Output the [x, y] coordinate of the center of the cell containing the given text.  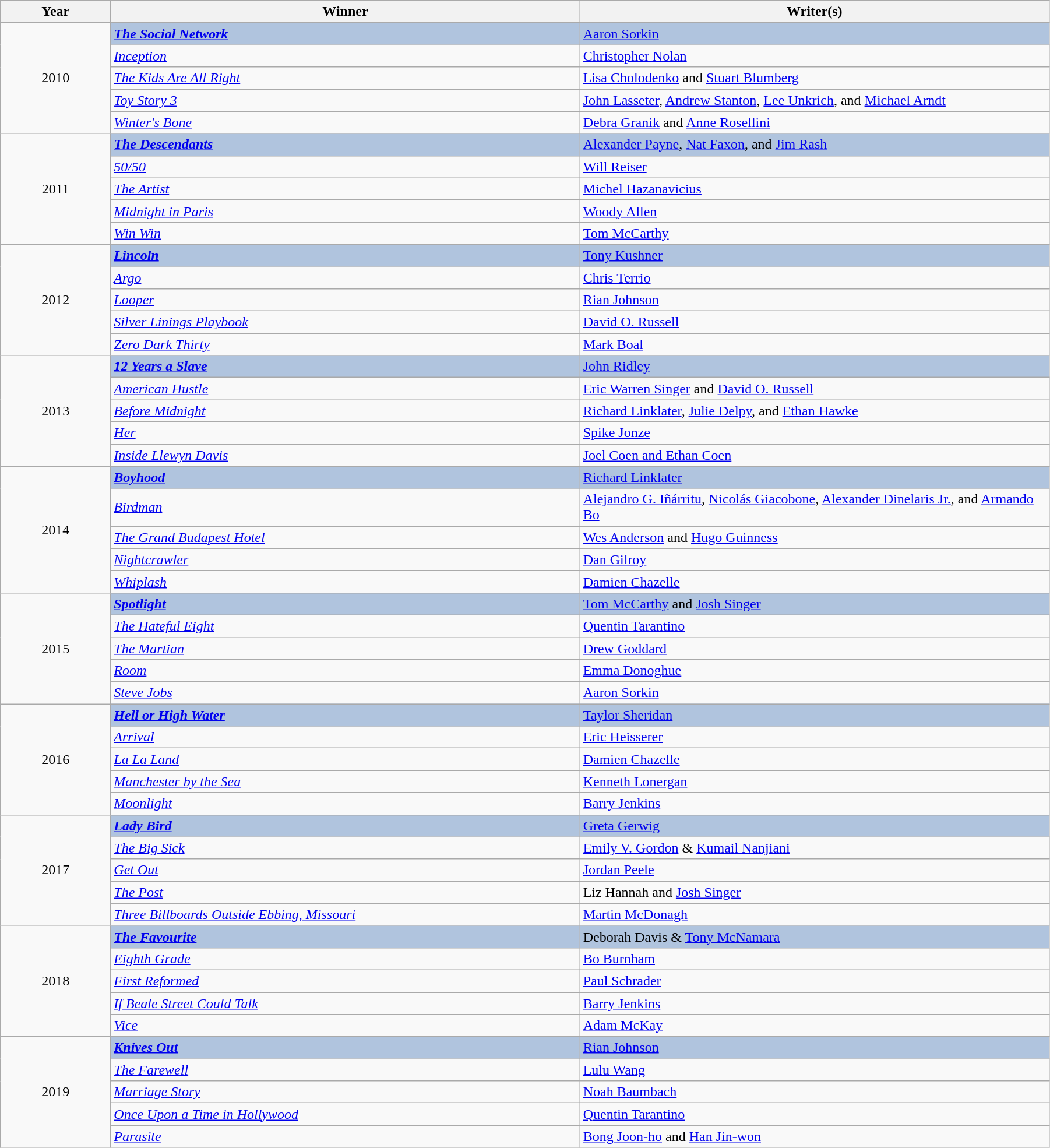
Tom McCarthy [815, 233]
Looper [345, 300]
2018 [56, 981]
Manchester by the Sea [345, 781]
2019 [56, 1092]
Boyhood [345, 477]
2010 [56, 78]
Arrival [345, 737]
Before Midnight [345, 411]
Mark Boal [815, 344]
La La Land [345, 759]
Woody Allen [815, 211]
Chris Terrio [815, 278]
Wes Anderson and Hugo Guinness [815, 537]
Kenneth Lonergan [815, 781]
Moonlight [345, 804]
Birdman [345, 507]
Once Upon a Time in Hollywood [345, 1114]
Argo [345, 278]
Noah Baumbach [815, 1092]
Alexander Payne, Nat Faxon, and Jim Rash [815, 145]
Inception [345, 56]
John Lasseter, Andrew Stanton, Lee Unkrich, and Michael Arndt [815, 100]
2015 [56, 648]
Paul Schrader [815, 981]
The Social Network [345, 34]
First Reformed [345, 981]
The Favourite [345, 936]
Spotlight [345, 604]
Year [56, 12]
Nightcrawler [345, 559]
The Martian [345, 649]
Deborah Davis & Tony McNamara [815, 936]
Adam McKay [815, 1026]
Steve Jobs [345, 693]
Taylor Sheridan [815, 715]
The Big Sick [345, 848]
Joel Coen and Ethan Coen [815, 455]
2012 [56, 300]
12 Years a Slave [345, 367]
Eric Heisserer [815, 737]
Debra Granik and Anne Rosellini [815, 122]
Zero Dark Thirty [345, 344]
2011 [56, 189]
Winner [345, 12]
The Descendants [345, 145]
Tony Kushner [815, 255]
Knives Out [345, 1048]
Midnight in Paris [345, 211]
Parasite [345, 1136]
Toy Story 3 [345, 100]
Vice [345, 1026]
Lulu Wang [815, 1070]
Inside Llewyn Davis [345, 455]
Lisa Cholodenko and Stuart Blumberg [815, 78]
David O. Russell [815, 322]
2017 [56, 870]
Eighth Grade [345, 959]
Alejandro G. Iñárritu, Nicolás Giacobone, Alexander Dinelaris Jr., and Armando Bo [815, 507]
Lincoln [345, 255]
The Post [345, 892]
Winter's Bone [345, 122]
Will Reiser [815, 167]
American Hustle [345, 389]
Writer(s) [815, 12]
Lady Bird [345, 826]
John Ridley [815, 367]
Get Out [345, 870]
2016 [56, 759]
Dan Gilroy [815, 559]
Marriage Story [345, 1092]
Eric Warren Singer and David O. Russell [815, 389]
Emma Donoghue [815, 671]
Tom McCarthy and Josh Singer [815, 604]
Martin McDonagh [815, 914]
Emily V. Gordon & Kumail Nanjiani [815, 848]
Hell or High Water [345, 715]
Whiplash [345, 582]
Greta Gerwig [815, 826]
The Farewell [345, 1070]
Drew Goddard [815, 649]
The Hateful Eight [345, 626]
Jordan Peele [815, 870]
The Grand Budapest Hotel [345, 537]
Bo Burnham [815, 959]
Liz Hannah and Josh Singer [815, 892]
Michel Hazanavicius [815, 189]
Bong Joon-ho and Han Jin-won [815, 1136]
Win Win [345, 233]
2014 [56, 529]
Her [345, 433]
Richard Linklater, Julie Delpy, and Ethan Hawke [815, 411]
The Artist [345, 189]
Spike Jonze [815, 433]
If Beale Street Could Talk [345, 1003]
Three Billboards Outside Ebbing, Missouri [345, 914]
50/50 [345, 167]
Richard Linklater [815, 477]
Christopher Nolan [815, 56]
Room [345, 671]
Silver Linings Playbook [345, 322]
The Kids Are All Right [345, 78]
2013 [56, 411]
